Find where the given text appears and provide that cell's center as [x, y] coordinate. 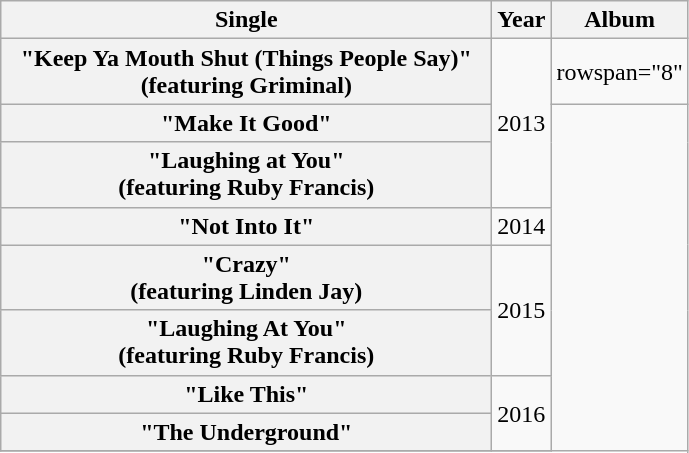
"Not Into It" [246, 226]
Year [522, 20]
"Keep Ya Mouth Shut (Things People Say)"(featuring Griminal) [246, 72]
"Laughing at You"(featuring Ruby Francis) [246, 174]
"The Underground" [246, 432]
"Crazy"(featuring Linden Jay) [246, 278]
2013 [522, 123]
Album [620, 20]
"Like This" [246, 394]
"Make It Good" [246, 123]
2016 [522, 413]
"Laughing At You"(featuring Ruby Francis) [246, 342]
Single [246, 20]
2014 [522, 226]
2015 [522, 310]
rowspan="8" [620, 72]
